Search for the cell housing the specified text and yield its [x, y] center coordinate. 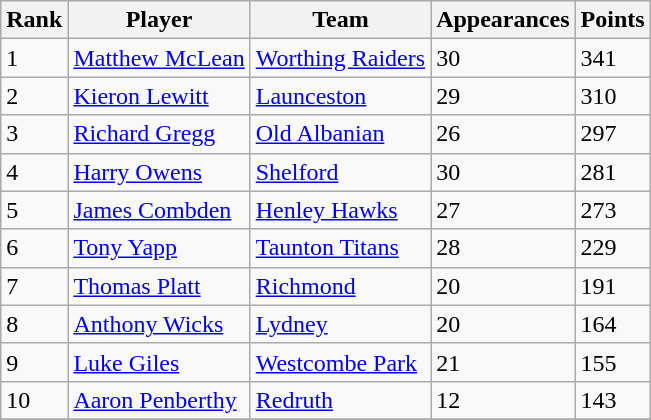
28 [503, 248]
143 [612, 400]
Launceston [340, 96]
12 [503, 400]
273 [612, 210]
297 [612, 134]
Richmond [340, 286]
Redruth [340, 400]
7 [34, 286]
Rank [34, 20]
341 [612, 58]
Shelford [340, 172]
Lydney [340, 324]
Tony Yapp [159, 248]
Henley Hawks [340, 210]
21 [503, 362]
Team [340, 20]
Anthony Wicks [159, 324]
229 [612, 248]
2 [34, 96]
Thomas Platt [159, 286]
Westcombe Park [340, 362]
Harry Owens [159, 172]
1 [34, 58]
Points [612, 20]
310 [612, 96]
26 [503, 134]
Taunton Titans [340, 248]
5 [34, 210]
164 [612, 324]
Richard Gregg [159, 134]
Aaron Penberthy [159, 400]
155 [612, 362]
6 [34, 248]
10 [34, 400]
Luke Giles [159, 362]
Appearances [503, 20]
James Combden [159, 210]
9 [34, 362]
8 [34, 324]
281 [612, 172]
Kieron Lewitt [159, 96]
4 [34, 172]
Old Albanian [340, 134]
Player [159, 20]
3 [34, 134]
191 [612, 286]
29 [503, 96]
Worthing Raiders [340, 58]
Matthew McLean [159, 58]
27 [503, 210]
